Find where the given text appears and provide that cell's center as [X, Y] coordinate. 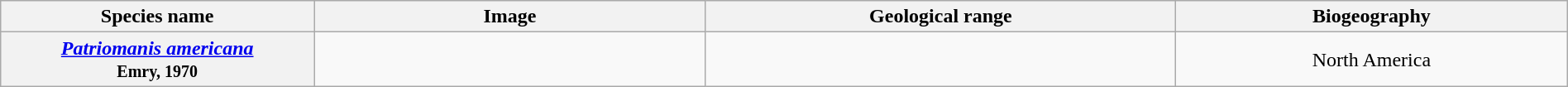
Geological range [940, 17]
Biogeography [1372, 17]
Patriomanis americanaEmry, 1970 [157, 60]
North America [1372, 60]
Species name [157, 17]
Image [510, 17]
